Detect which cell encompasses the target text, then output its [X, Y] center coordinate. 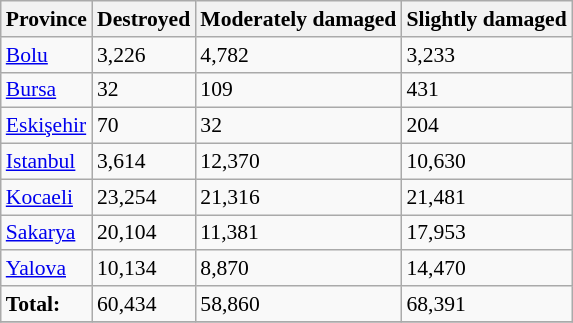
Yalova [46, 269]
431 [486, 90]
Kocaeli [46, 197]
10,134 [144, 269]
14,470 [486, 269]
Bursa [46, 90]
Province [46, 19]
Destroyed [144, 19]
12,370 [298, 162]
Moderately damaged [298, 19]
109 [298, 90]
21,316 [298, 197]
Istanbul [46, 162]
Bolu [46, 55]
Eskişehir [46, 126]
17,953 [486, 233]
Slightly damaged [486, 19]
3,226 [144, 55]
68,391 [486, 304]
20,104 [144, 233]
8,870 [298, 269]
11,381 [298, 233]
4,782 [298, 55]
58,860 [298, 304]
204 [486, 126]
21,481 [486, 197]
3,233 [486, 55]
Sakarya [46, 233]
3,614 [144, 162]
23,254 [144, 197]
10,630 [486, 162]
Total: [46, 304]
70 [144, 126]
60,434 [144, 304]
